Pinpoint the cell where the given text exists, returning its (X, Y) midpoint coordinate. 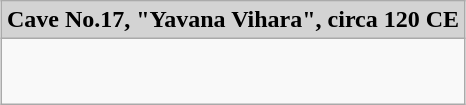
Cave No.17, "Yavana Vihara", circa 120 CE (232, 20)
